For the text-containing cell, return its midpoint in (X, Y) coordinate format. 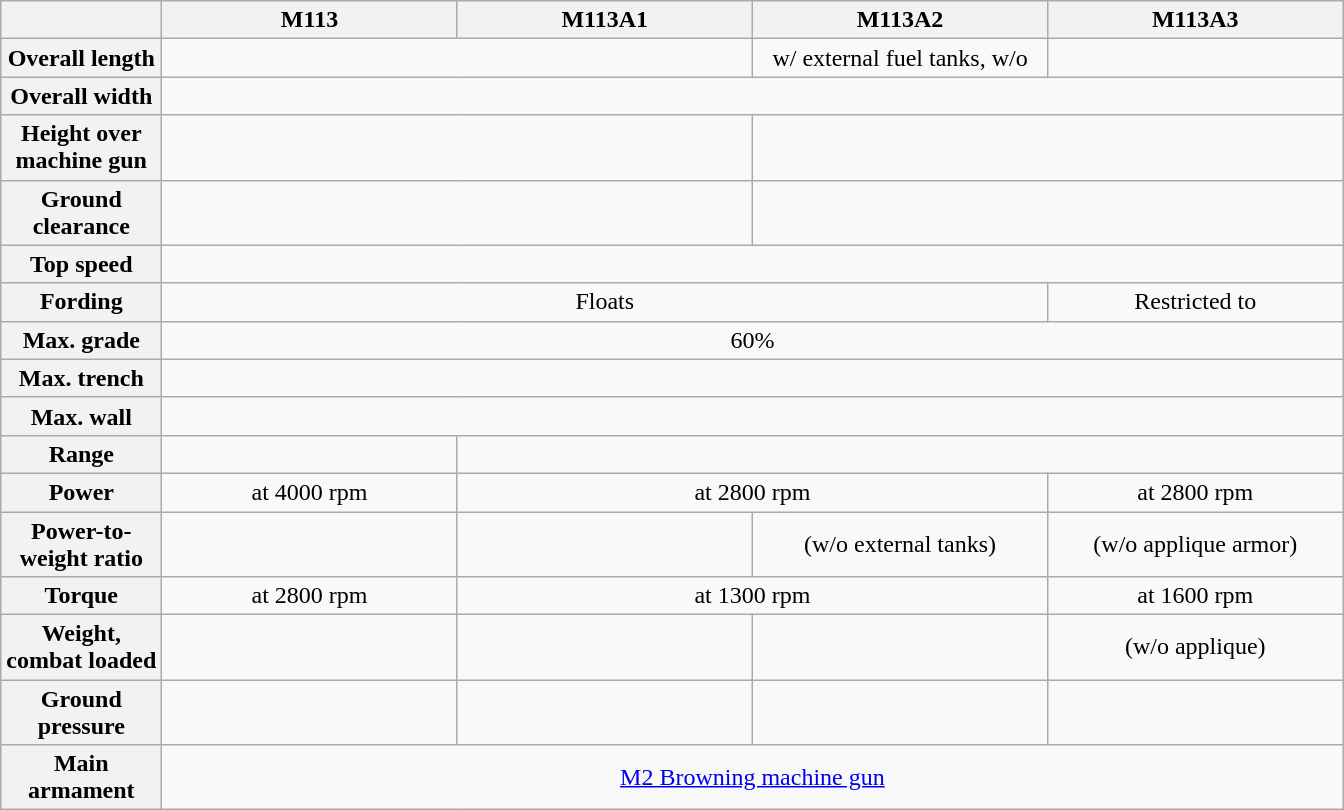
(w/o external tanks) (900, 544)
Top speed (82, 264)
w/ external fuel tanks, w/o (900, 58)
at 4000 rpm (310, 492)
Ground clearance (82, 212)
M113 (310, 20)
Height over machine gun (82, 148)
Max. grade (82, 340)
Fording (82, 302)
Range (82, 454)
Ground pressure (82, 712)
Power-to-weight ratio (82, 544)
60% (752, 340)
Max. trench (82, 378)
Floats (605, 302)
Weight, combat loaded (82, 648)
(w/o applique armor) (1196, 544)
Overall width (82, 96)
Restricted to (1196, 302)
Torque (82, 596)
at 1600 rpm (1196, 596)
Max. wall (82, 416)
Overall length (82, 58)
M2 Browning machine gun (752, 778)
Power (82, 492)
Main armament (82, 778)
at 1300 rpm (752, 596)
M113A2 (900, 20)
M113A1 (604, 20)
M113A3 (1196, 20)
(w/o applique) (1196, 648)
